Pinpoint the cell where the given text exists, returning its (x, y) midpoint coordinate. 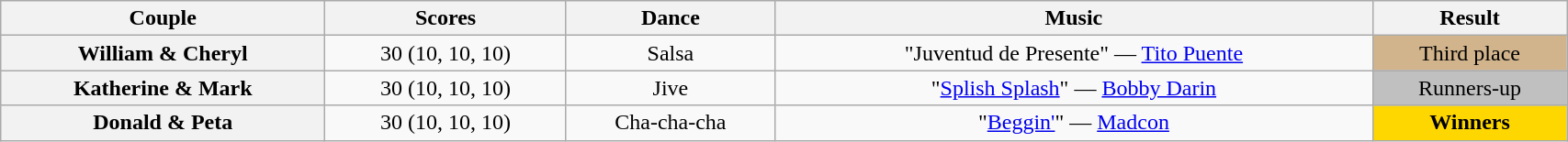
Couple (164, 18)
Result (1470, 18)
Salsa (671, 53)
Jive (671, 88)
"Splish Splash" — Bobby Darin (1073, 88)
Runners-up (1470, 88)
Winners (1470, 123)
Cha-cha-cha (671, 123)
Music (1073, 18)
"Juventud de Presente" — Tito Puente (1073, 53)
Katherine & Mark (164, 88)
Donald & Peta (164, 123)
Third place (1470, 53)
William & Cheryl (164, 53)
Scores (446, 18)
"Beggin'" — Madcon (1073, 123)
Dance (671, 18)
